Extract the (x, y) coordinate from the center of the cell holding the provided text.  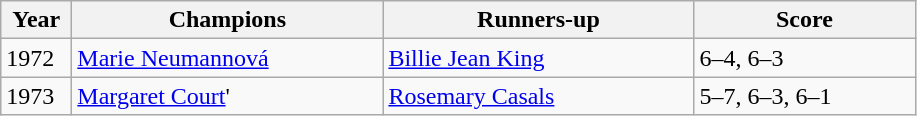
Champions (228, 20)
5–7, 6–3, 6–1 (804, 96)
Margaret Court' (228, 96)
Billie Jean King (538, 58)
6–4, 6–3 (804, 58)
Score (804, 20)
Runners-up (538, 20)
1972 (36, 58)
Year (36, 20)
Rosemary Casals (538, 96)
Marie Neumannová (228, 58)
1973 (36, 96)
